Capture the cell that displays the provided text and extract its [x, y] central coordinate. 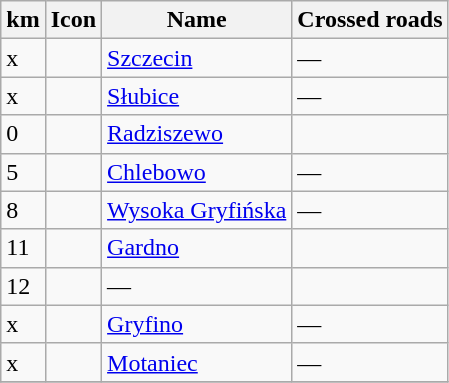
Icon [73, 20]
Szczecin [197, 58]
Chlebowo [197, 172]
5 [23, 172]
Radziszewo [197, 134]
km [23, 20]
Wysoka Gryfińska [197, 210]
Crossed roads [370, 20]
0 [23, 134]
12 [23, 286]
Motaniec [197, 362]
Gardno [197, 248]
8 [23, 210]
Słubice [197, 96]
11 [23, 248]
Gryfino [197, 324]
Name [197, 20]
